From the cell containing the given text, extract its center point as (x, y) coordinate. 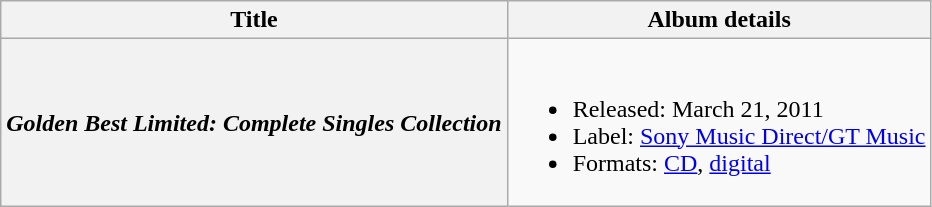
Golden Best Limited: Complete Singles Collection (254, 122)
Title (254, 20)
Released: March 21, 2011Label: Sony Music Direct/GT MusicFormats: CD, digital (719, 122)
Album details (719, 20)
